Return (X, Y) of the center of cell containing provided text 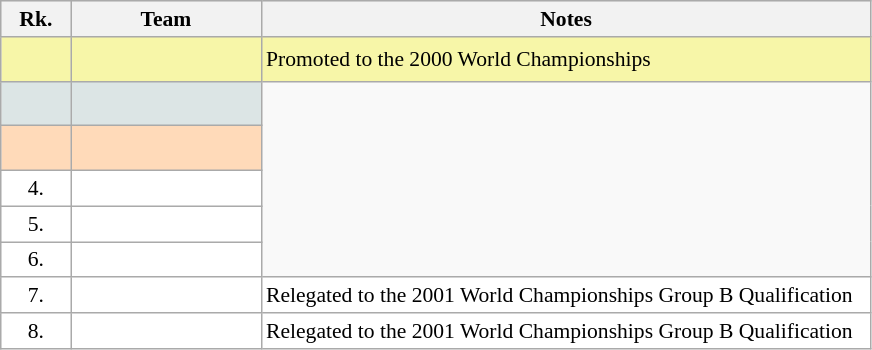
4. (36, 189)
7. (36, 296)
6. (36, 260)
5. (36, 224)
Notes (566, 19)
Promoted to the 2000 World Championships (566, 60)
Team (166, 19)
8. (36, 331)
Rk. (36, 19)
